Identify which cell holds the provided text, then report its (x, y) central coordinate. 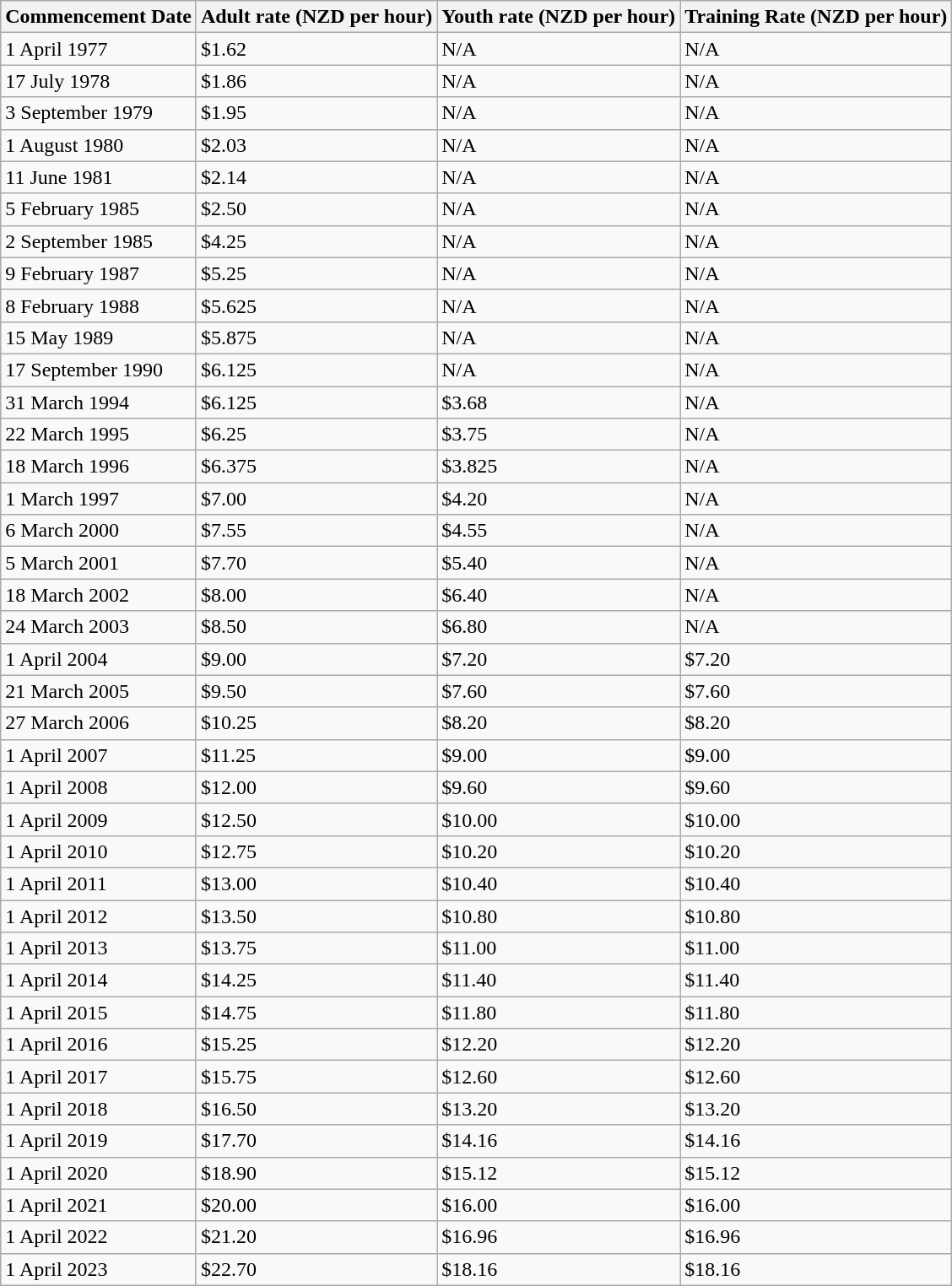
$4.25 (316, 241)
$18.90 (316, 1173)
21 March 2005 (99, 691)
1 April 2010 (99, 851)
1 April 2016 (99, 1045)
9 February 1987 (99, 273)
1 April 2004 (99, 659)
$6.40 (559, 595)
6 March 2000 (99, 531)
$20.00 (316, 1205)
1 April 2022 (99, 1237)
$12.50 (316, 819)
22 March 1995 (99, 435)
$7.00 (316, 499)
$5.40 (559, 563)
$5.875 (316, 338)
$2.14 (316, 177)
$17.70 (316, 1141)
$2.50 (316, 209)
1 April 2013 (99, 948)
$3.825 (559, 467)
$1.86 (316, 81)
17 September 1990 (99, 370)
1 April 2007 (99, 755)
1 April 2008 (99, 787)
1 April 2009 (99, 819)
1 April 2017 (99, 1077)
$3.68 (559, 403)
$22.70 (316, 1269)
$14.75 (316, 1013)
Training Rate (NZD per hour) (816, 17)
$14.25 (316, 981)
$12.00 (316, 787)
$13.00 (316, 883)
1 April 2018 (99, 1109)
$21.20 (316, 1237)
1 April 2011 (99, 883)
$8.00 (316, 595)
5 March 2001 (99, 563)
11 June 1981 (99, 177)
$13.75 (316, 948)
$13.50 (316, 916)
Youth rate (NZD per hour) (559, 17)
18 March 2002 (99, 595)
$6.375 (316, 467)
$6.25 (316, 435)
$11.25 (316, 755)
$4.55 (559, 531)
18 March 1996 (99, 467)
Commencement Date (99, 17)
$1.62 (316, 49)
1 March 1997 (99, 499)
3 September 1979 (99, 113)
$5.625 (316, 305)
$15.25 (316, 1045)
1 August 1980 (99, 145)
$3.75 (559, 435)
$15.75 (316, 1077)
1 April 2012 (99, 916)
1 April 2019 (99, 1141)
$5.25 (316, 273)
1 April 2020 (99, 1173)
1 April 2014 (99, 981)
1 April 2015 (99, 1013)
1 April 2021 (99, 1205)
27 March 2006 (99, 723)
2 September 1985 (99, 241)
5 February 1985 (99, 209)
$16.50 (316, 1109)
17 July 1978 (99, 81)
$8.50 (316, 627)
8 February 1988 (99, 305)
$1.95 (316, 113)
Adult rate (NZD per hour) (316, 17)
1 April 1977 (99, 49)
$10.25 (316, 723)
$12.75 (316, 851)
$7.70 (316, 563)
31 March 1994 (99, 403)
$9.50 (316, 691)
$7.55 (316, 531)
1 April 2023 (99, 1269)
24 March 2003 (99, 627)
15 May 1989 (99, 338)
$4.20 (559, 499)
$6.80 (559, 627)
$2.03 (316, 145)
